Return (X, Y) of the center of cell containing provided text 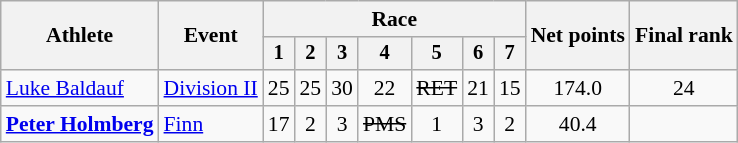
21 (478, 88)
7 (510, 54)
PMS (384, 124)
Division II (211, 88)
40.4 (578, 124)
Luke Baldauf (80, 88)
6 (478, 54)
30 (342, 88)
17 (279, 124)
RET (436, 88)
15 (510, 88)
Athlete (80, 36)
Finn (211, 124)
5 (436, 54)
22 (384, 88)
Net points (578, 36)
Final rank (684, 36)
174.0 (578, 88)
24 (684, 88)
4 (384, 54)
Peter Holmberg (80, 124)
Event (211, 36)
Race (394, 19)
